Locate the cell with the specified text and output its [X, Y] center coordinate. 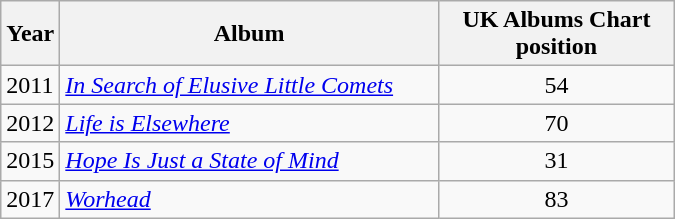
Year [30, 34]
83 [556, 199]
UK Albums Chart position [556, 34]
Album [250, 34]
2017 [30, 199]
2012 [30, 123]
Life is Elsewhere [250, 123]
54 [556, 85]
70 [556, 123]
In Search of Elusive Little Comets [250, 85]
Worhead [250, 199]
2015 [30, 161]
31 [556, 161]
2011 [30, 85]
Hope Is Just a State of Mind [250, 161]
